Provide the (X, Y) coordinate of the cell's center where the given text is located.  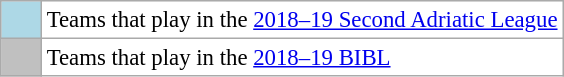
Teams that play in the 2018–19 Second Adriatic League (302, 20)
Teams that play in the 2018–19 BIBL (302, 58)
